Capture the cell that displays the provided text and extract its [x, y] central coordinate. 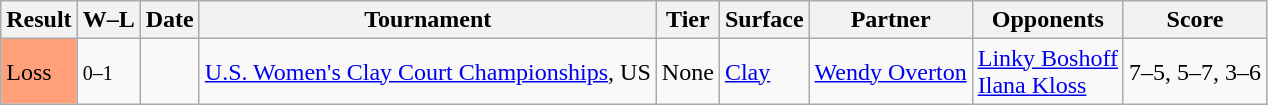
Linky Boshoff Ilana Kloss [1048, 72]
Clay [764, 72]
U.S. Women's Clay Court Championships, US [428, 72]
Date [170, 20]
None [688, 72]
W–L [108, 20]
Surface [764, 20]
0–1 [108, 72]
Partner [890, 20]
Tier [688, 20]
Wendy Overton [890, 72]
Loss [39, 72]
Result [39, 20]
7–5, 5–7, 3–6 [1194, 72]
Opponents [1048, 20]
Score [1194, 20]
Tournament [428, 20]
